Scan for the cell matching the given text and deliver its (x, y) coordinate at center. 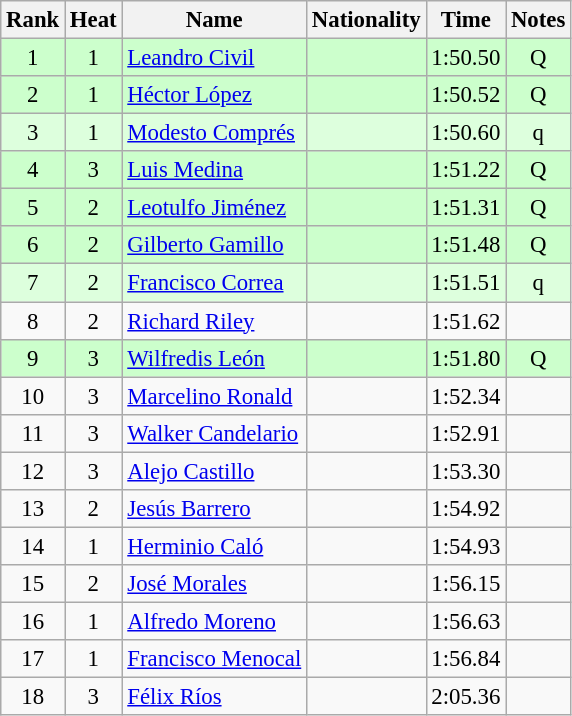
1:56.15 (466, 584)
Leotulfo Jiménez (214, 208)
1:51.62 (466, 321)
Notes (538, 20)
16 (33, 621)
15 (33, 584)
1:50.50 (466, 58)
8 (33, 321)
1:50.52 (466, 95)
1:52.91 (466, 433)
1:50.60 (466, 133)
Héctor López (214, 95)
Richard Riley (214, 321)
Name (214, 20)
Rank (33, 20)
Heat (94, 20)
Francisco Correa (214, 283)
Luis Medina (214, 170)
Jesús Barrero (214, 509)
14 (33, 546)
1:54.93 (466, 546)
1:51.48 (466, 245)
Alejo Castillo (214, 471)
Nationality (366, 20)
5 (33, 208)
1:51.22 (466, 170)
Walker Candelario (214, 433)
Marcelino Ronald (214, 396)
Herminio Caló (214, 546)
1:52.34 (466, 396)
1:51.80 (466, 358)
Félix Ríos (214, 697)
18 (33, 697)
1:56.63 (466, 621)
1:56.84 (466, 659)
11 (33, 433)
12 (33, 471)
9 (33, 358)
Francisco Menocal (214, 659)
4 (33, 170)
Wilfredis León (214, 358)
17 (33, 659)
7 (33, 283)
1:51.51 (466, 283)
2:05.36 (466, 697)
Gilberto Gamillo (214, 245)
Time (466, 20)
Leandro Civil (214, 58)
Alfredo Moreno (214, 621)
6 (33, 245)
1:53.30 (466, 471)
Modesto Comprés (214, 133)
José Morales (214, 584)
13 (33, 509)
1:54.92 (466, 509)
10 (33, 396)
1:51.31 (466, 208)
